From the cell containing the given text, extract its center point as [x, y] coordinate. 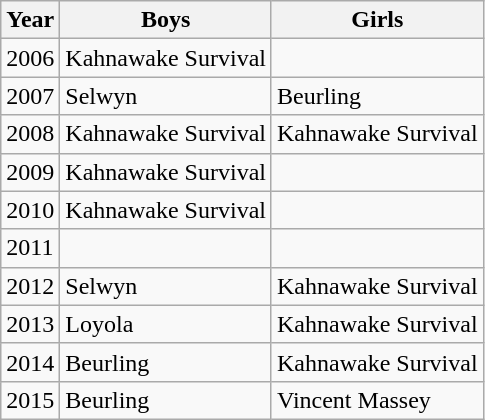
2013 [30, 324]
2009 [30, 172]
Year [30, 20]
Girls [377, 20]
2010 [30, 210]
Loyola [166, 324]
2006 [30, 58]
2008 [30, 134]
2015 [30, 400]
2012 [30, 286]
2011 [30, 248]
2007 [30, 96]
Boys [166, 20]
Vincent Massey [377, 400]
2014 [30, 362]
